Find where the given text appears and provide that cell's center as (X, Y) coordinate. 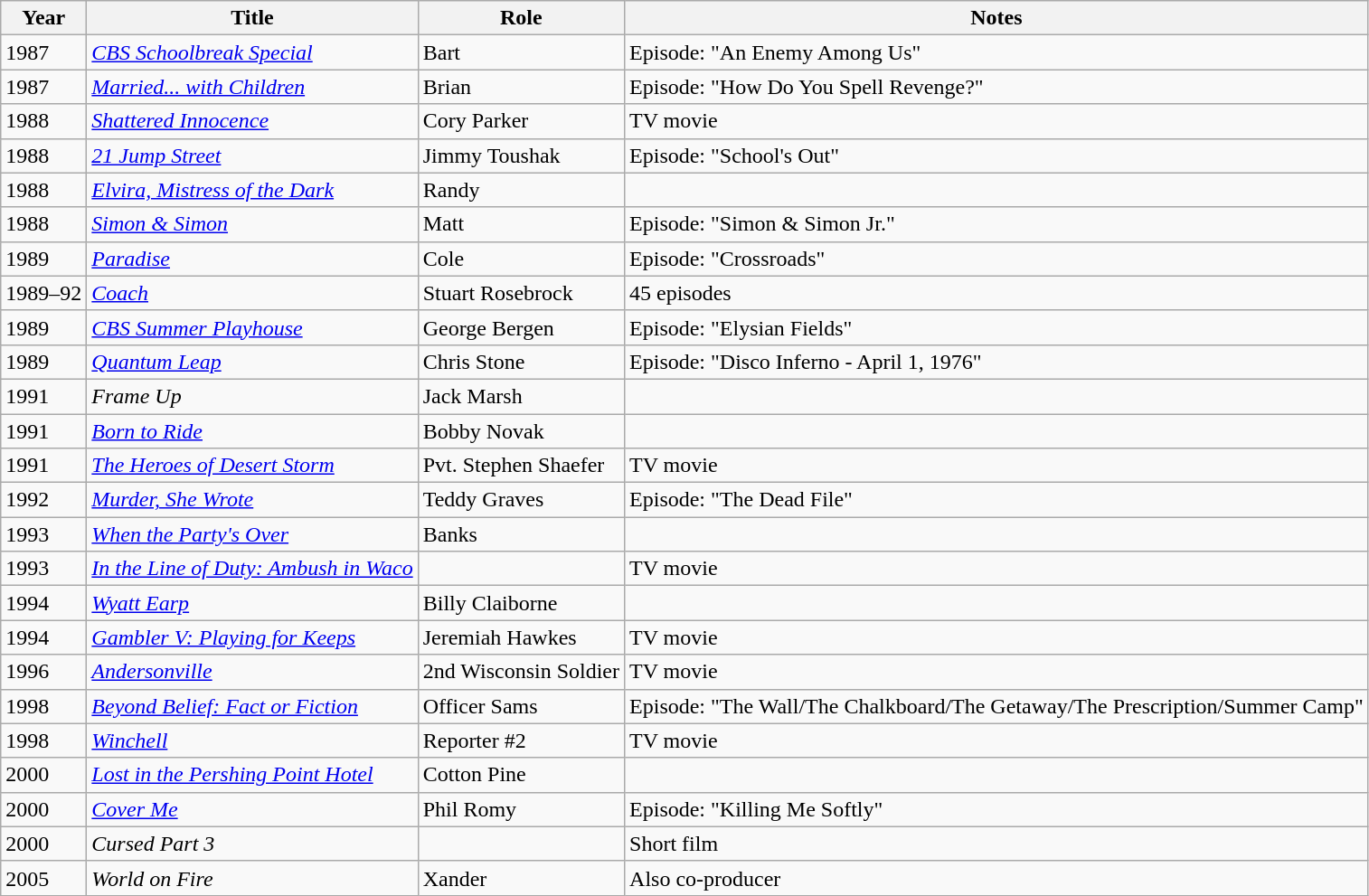
Brian (521, 87)
1992 (43, 500)
Coach (252, 293)
Billy Claiborne (521, 603)
Cory Parker (521, 121)
Jack Marsh (521, 396)
In the Line of Duty: Ambush in Waco (252, 569)
45 episodes (996, 293)
Born to Ride (252, 431)
Officer Sams (521, 706)
2nd Wisconsin Soldier (521, 672)
Murder, She Wrote (252, 500)
1996 (43, 672)
The Heroes of Desert Storm (252, 466)
Married... with Children (252, 87)
21 Jump Street (252, 156)
Winchell (252, 740)
Title (252, 18)
Teddy Graves (521, 500)
Randy (521, 190)
Elvira, Mistress of the Dark (252, 190)
Notes (996, 18)
Role (521, 18)
Andersonville (252, 672)
Stuart Rosebrock (521, 293)
Episode: "An Enemy Among Us" (996, 52)
Shattered Innocence (252, 121)
Bobby Novak (521, 431)
Episode: "Killing Me Softly" (996, 809)
Chris Stone (521, 362)
Episode: "The Dead File" (996, 500)
Jeremiah Hawkes (521, 637)
Episode: "How Do You Spell Revenge?" (996, 87)
Episode: "Disco Inferno - April 1, 1976" (996, 362)
Episode: "Crossroads" (996, 259)
Xander (521, 878)
Matt (521, 224)
Phil Romy (521, 809)
Quantum Leap (252, 362)
Bart (521, 52)
Episode: "The Wall/The Chalkboard/The Getaway/The Prescription/Summer Camp" (996, 706)
George Bergen (521, 327)
CBS Schoolbreak Special (252, 52)
World on Fire (252, 878)
Cotton Pine (521, 775)
1989–92 (43, 293)
CBS Summer Playhouse (252, 327)
When the Party's Over (252, 534)
Also co-producer (996, 878)
Episode: "Simon & Simon Jr." (996, 224)
Episode: "School's Out" (996, 156)
Pvt. Stephen Shaefer (521, 466)
Lost in the Pershing Point Hotel (252, 775)
Cover Me (252, 809)
Cursed Part 3 (252, 844)
Jimmy Toushak (521, 156)
Banks (521, 534)
Cole (521, 259)
Wyatt Earp (252, 603)
Episode: "Elysian Fields" (996, 327)
Paradise (252, 259)
Frame Up (252, 396)
Beyond Belief: Fact or Fiction (252, 706)
Gambler V: Playing for Keeps (252, 637)
2005 (43, 878)
Reporter #2 (521, 740)
Simon & Simon (252, 224)
Short film (996, 844)
Year (43, 18)
